Pinpoint the cell where the given text exists, returning its (x, y) midpoint coordinate. 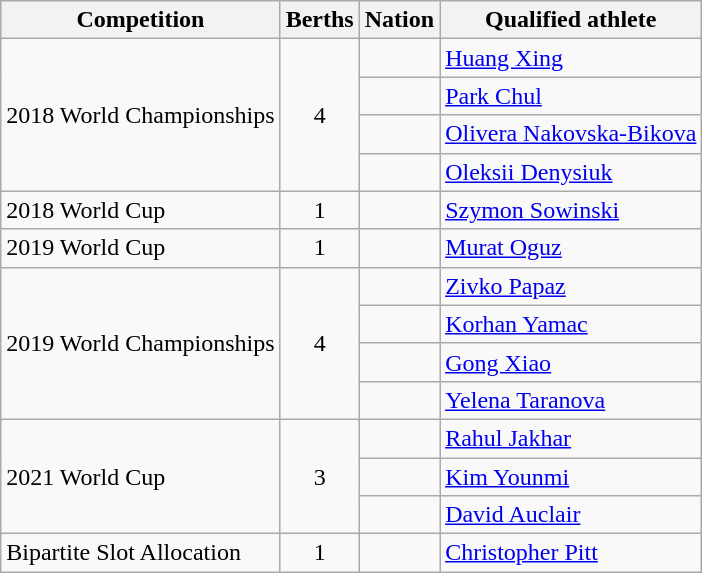
2019 World Cup (140, 248)
2019 World Championships (140, 343)
Kim Younmi (571, 477)
Huang Xing (571, 58)
3 (320, 476)
2018 World Cup (140, 210)
Zivko Papaz (571, 286)
Murat Oguz (571, 248)
Rahul Jakhar (571, 438)
Gong Xiao (571, 362)
Szymon Sowinski (571, 210)
Competition (140, 20)
Korhan Yamac (571, 324)
Christopher Pitt (571, 553)
Oleksii Denysiuk (571, 172)
Bipartite Slot Allocation (140, 553)
Berths (320, 20)
Nation (399, 20)
Park Chul (571, 96)
Olivera Nakovska-Bikova (571, 134)
Yelena Taranova (571, 400)
2021 World Cup (140, 476)
2018 World Championships (140, 115)
Qualified athlete (571, 20)
David Auclair (571, 515)
